Identify which cell holds the provided text, then report its (x, y) central coordinate. 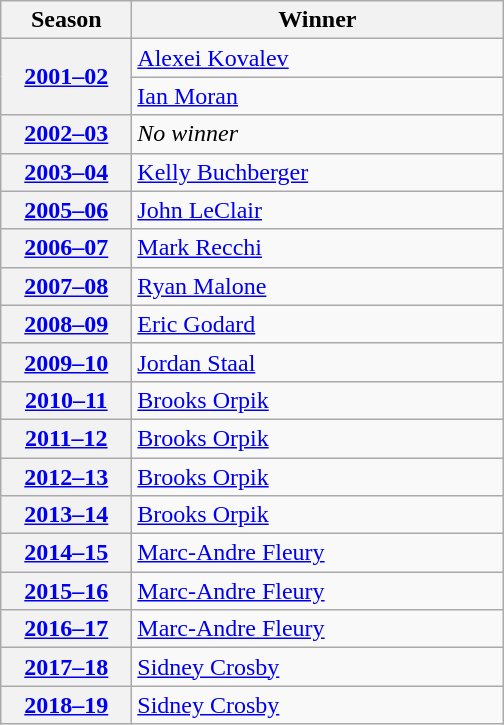
2018–19 (66, 705)
2005–06 (66, 210)
Ryan Malone (318, 286)
John LeClair (318, 210)
Jordan Staal (318, 362)
2009–10 (66, 362)
2016–17 (66, 629)
Season (66, 20)
2012–13 (66, 477)
2006–07 (66, 248)
Winner (318, 20)
Ian Moran (318, 96)
No winner (318, 134)
Kelly Buchberger (318, 172)
Eric Godard (318, 324)
2011–12 (66, 438)
2010–11 (66, 400)
2014–15 (66, 553)
2001–02 (66, 77)
2013–14 (66, 515)
Alexei Kovalev (318, 58)
Mark Recchi (318, 248)
2017–18 (66, 667)
2015–16 (66, 591)
2003–04 (66, 172)
2008–09 (66, 324)
2007–08 (66, 286)
2002–03 (66, 134)
